Locate the cell with the specified text and output its [X, Y] center coordinate. 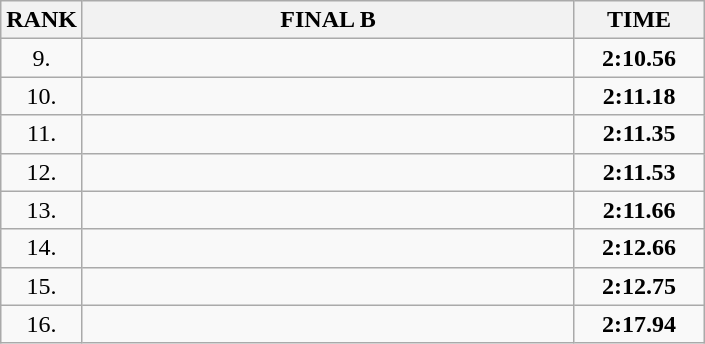
2:12.75 [640, 286]
2:11.53 [640, 172]
13. [42, 210]
2:10.56 [640, 58]
TIME [640, 20]
12. [42, 172]
14. [42, 248]
FINAL B [328, 20]
2:11.35 [640, 134]
11. [42, 134]
2:11.66 [640, 210]
16. [42, 324]
RANK [42, 20]
9. [42, 58]
2:12.66 [640, 248]
10. [42, 96]
15. [42, 286]
2:17.94 [640, 324]
2:11.18 [640, 96]
